Determine the [x, y] coordinate at the center of the cell enclosing the given text.  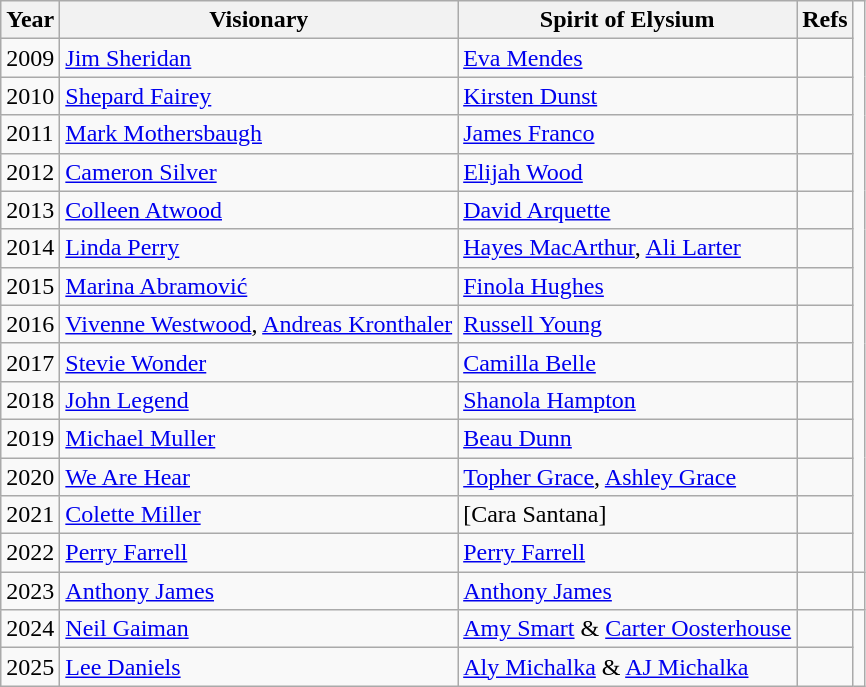
2013 [30, 210]
Shanola Hampton [628, 400]
We Are Hear [259, 477]
Kirsten Dunst [628, 96]
Amy Smart & Carter Oosterhouse [628, 629]
2012 [30, 172]
David Arquette [628, 210]
Stevie Wonder [259, 362]
2020 [30, 477]
Eva Mendes [628, 58]
2025 [30, 667]
2009 [30, 58]
2016 [30, 324]
2017 [30, 362]
James Franco [628, 134]
Michael Muller [259, 438]
Cameron Silver [259, 172]
Neil Gaiman [259, 629]
2024 [30, 629]
Lee Daniels [259, 667]
Topher Grace, Ashley Grace [628, 477]
Aly Michalka & AJ Michalka [628, 667]
Visionary [259, 20]
Finola Hughes [628, 286]
Marina Abramović [259, 286]
Elijah Wood [628, 172]
Refs [825, 20]
John Legend [259, 400]
Jim Sheridan [259, 58]
Beau Dunn [628, 438]
2018 [30, 400]
Hayes MacArthur, Ali Larter [628, 248]
[Cara Santana] [628, 515]
2022 [30, 553]
2019 [30, 438]
2014 [30, 248]
Mark Mothersbaugh [259, 134]
Russell Young [628, 324]
2023 [30, 591]
2021 [30, 515]
Vivenne Westwood, Andreas Kronthaler [259, 324]
Linda Perry [259, 248]
Colleen Atwood [259, 210]
Camilla Belle [628, 362]
2010 [30, 96]
Spirit of Elysium [628, 20]
Colette Miller [259, 515]
Year [30, 20]
2011 [30, 134]
Shepard Fairey [259, 96]
2015 [30, 286]
